Scan for the cell matching the given text and deliver its [x, y] coordinate at center. 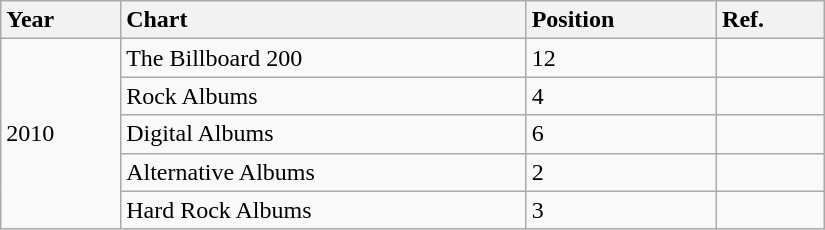
2010 [61, 134]
6 [621, 134]
Hard Rock Albums [324, 210]
Chart [324, 20]
2 [621, 172]
Position [621, 20]
Year [61, 20]
Digital Albums [324, 134]
Ref. [771, 20]
3 [621, 210]
12 [621, 58]
The Billboard 200 [324, 58]
Rock Albums [324, 96]
Alternative Albums [324, 172]
4 [621, 96]
